Extract the (X, Y) coordinate from the center of the cell holding the provided text.  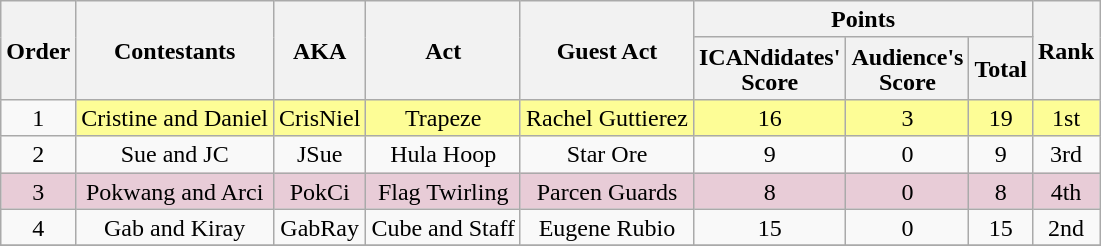
4 (38, 228)
1st (1066, 118)
Rachel Guttierez (606, 118)
Guest Act (606, 50)
JSue (319, 154)
AKA (319, 50)
ICANdidates'Score (769, 68)
2 (38, 154)
Star Ore (606, 154)
Gab and Kiray (175, 228)
Hula Hoop (444, 154)
Trapeze (444, 118)
Sue and JC (175, 154)
Eugene Rubio (606, 228)
Order (38, 50)
4th (1066, 190)
Points (862, 20)
2nd (1066, 228)
3rd (1066, 154)
GabRay (319, 228)
Act (444, 50)
19 (1001, 118)
Rank (1066, 50)
Cristine and Daniel (175, 118)
Total (1001, 68)
1 (38, 118)
Contestants (175, 50)
Audience'sScore (908, 68)
16 (769, 118)
CrisNiel (319, 118)
Flag Twirling (444, 190)
PokCi (319, 190)
Cube and Staff (444, 228)
Pokwang and Arci (175, 190)
Parcen Guards (606, 190)
